Provide the (x, y) coordinate of the cell's center where the given text is located.  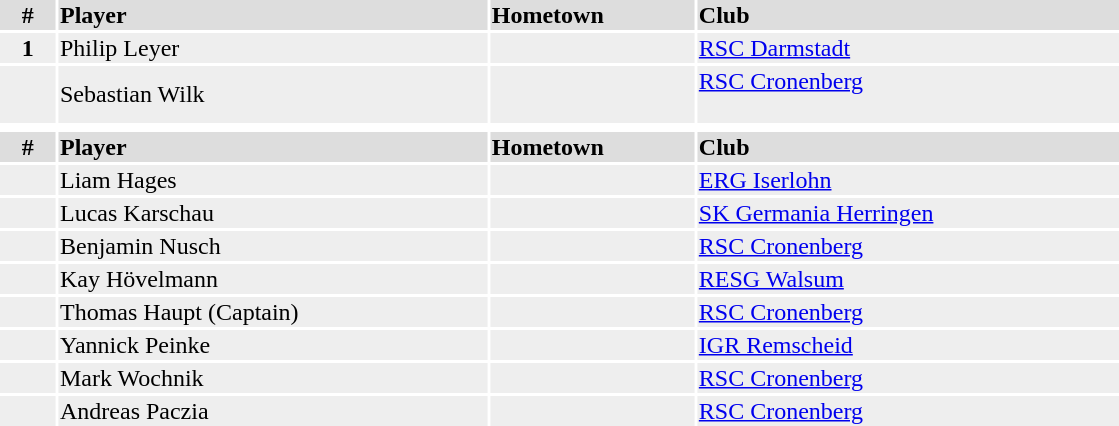
RESG Walsum (908, 279)
Philip Leyer (272, 48)
Yannick Peinke (272, 345)
Kay Hövelmann (272, 279)
Benjamin Nusch (272, 246)
SK Germania Herringen (908, 213)
IGR Remscheid (908, 345)
RSC Darmstadt (908, 48)
ERG Iserlohn (908, 180)
1 (28, 48)
Lucas Karschau (272, 213)
Mark Wochnik (272, 378)
Thomas Haupt (Captain) (272, 312)
Andreas Paczia (272, 411)
Sebastian Wilk (272, 94)
Liam Hages (272, 180)
